Return (X, Y) of the center of cell containing provided text 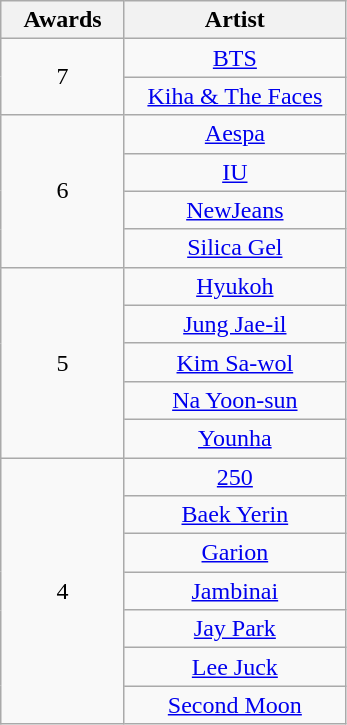
BTS (234, 58)
Artist (234, 20)
Na Yoon-sun (234, 400)
Garion (234, 553)
IU (234, 172)
4 (63, 591)
Silica Gel (234, 248)
250 (234, 477)
Kim Sa-wol (234, 362)
Hyukoh (234, 286)
Lee Juck (234, 667)
Awards (63, 20)
Jung Jae-il (234, 324)
Kiha & The Faces (234, 96)
6 (63, 191)
Jambinai (234, 591)
Younha (234, 438)
Baek Yerin (234, 515)
Jay Park (234, 629)
Second Moon (234, 705)
7 (63, 77)
NewJeans (234, 210)
Aespa (234, 134)
5 (63, 362)
